For the text-containing cell, return its midpoint in (x, y) coordinate format. 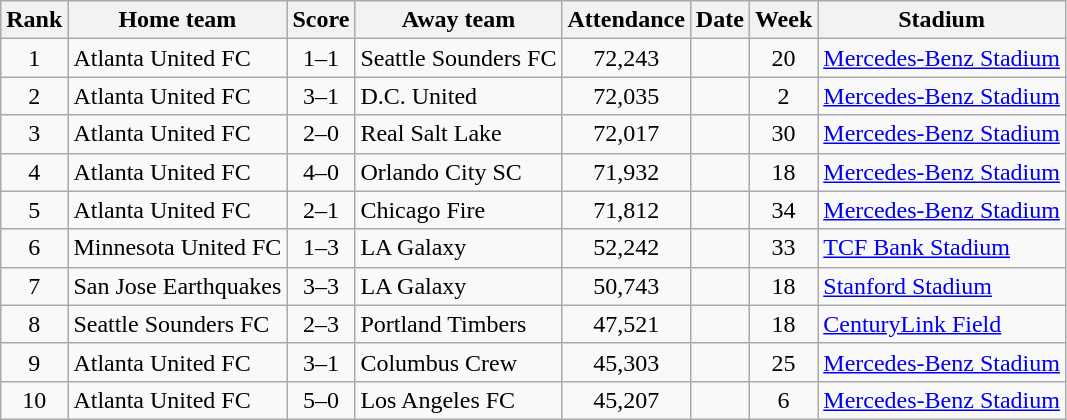
1–3 (321, 248)
47,521 (626, 324)
8 (34, 324)
7 (34, 286)
30 (783, 134)
72,017 (626, 134)
5–0 (321, 400)
Columbus Crew (458, 362)
Orlando City SC (458, 172)
Los Angeles FC (458, 400)
Portland Timbers (458, 324)
1 (34, 58)
72,035 (626, 96)
3–3 (321, 286)
4 (34, 172)
Minnesota United FC (178, 248)
Date (720, 20)
San Jose Earthquakes (178, 286)
TCF Bank Stadium (942, 248)
CenturyLink Field (942, 324)
Real Salt Lake (458, 134)
Stanford Stadium (942, 286)
2–3 (321, 324)
50,743 (626, 286)
52,242 (626, 248)
3 (34, 134)
4–0 (321, 172)
2–0 (321, 134)
45,207 (626, 400)
34 (783, 210)
Home team (178, 20)
25 (783, 362)
Away team (458, 20)
1–1 (321, 58)
Rank (34, 20)
D.C. United (458, 96)
9 (34, 362)
71,812 (626, 210)
5 (34, 210)
72,243 (626, 58)
20 (783, 58)
10 (34, 400)
Score (321, 20)
71,932 (626, 172)
Stadium (942, 20)
33 (783, 248)
45,303 (626, 362)
Week (783, 20)
Attendance (626, 20)
Chicago Fire (458, 210)
2–1 (321, 210)
